Pinpoint the cell where the given text exists, returning its [x, y] midpoint coordinate. 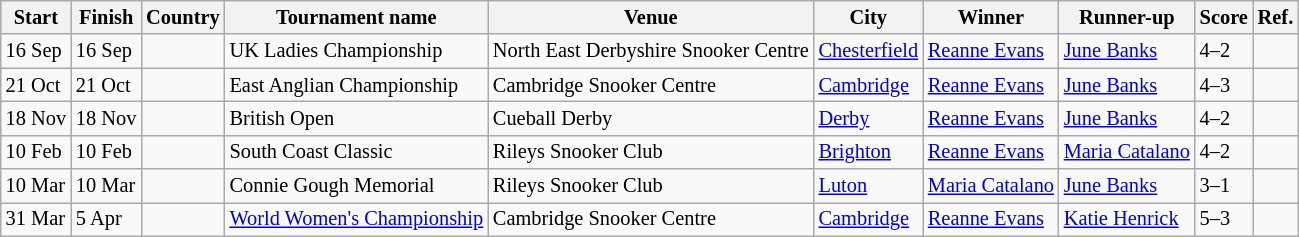
Venue [651, 17]
Score [1224, 17]
City [868, 17]
Chesterfield [868, 51]
Luton [868, 186]
Finish [106, 17]
Derby [868, 118]
Katie Henrick [1127, 219]
Winner [991, 17]
Connie Gough Memorial [356, 186]
World Women's Championship [356, 219]
British Open [356, 118]
UK Ladies Championship [356, 51]
Runner-up [1127, 17]
Brighton [868, 152]
5–3 [1224, 219]
South Coast Classic [356, 152]
5 Apr [106, 219]
31 Mar [36, 219]
3–1 [1224, 186]
North East Derbyshire Snooker Centre [651, 51]
East Anglian Championship [356, 85]
Start [36, 17]
Ref. [1276, 17]
Country [182, 17]
Cueball Derby [651, 118]
4–3 [1224, 85]
Tournament name [356, 17]
